Search for the cell housing the specified text and yield its (X, Y) center coordinate. 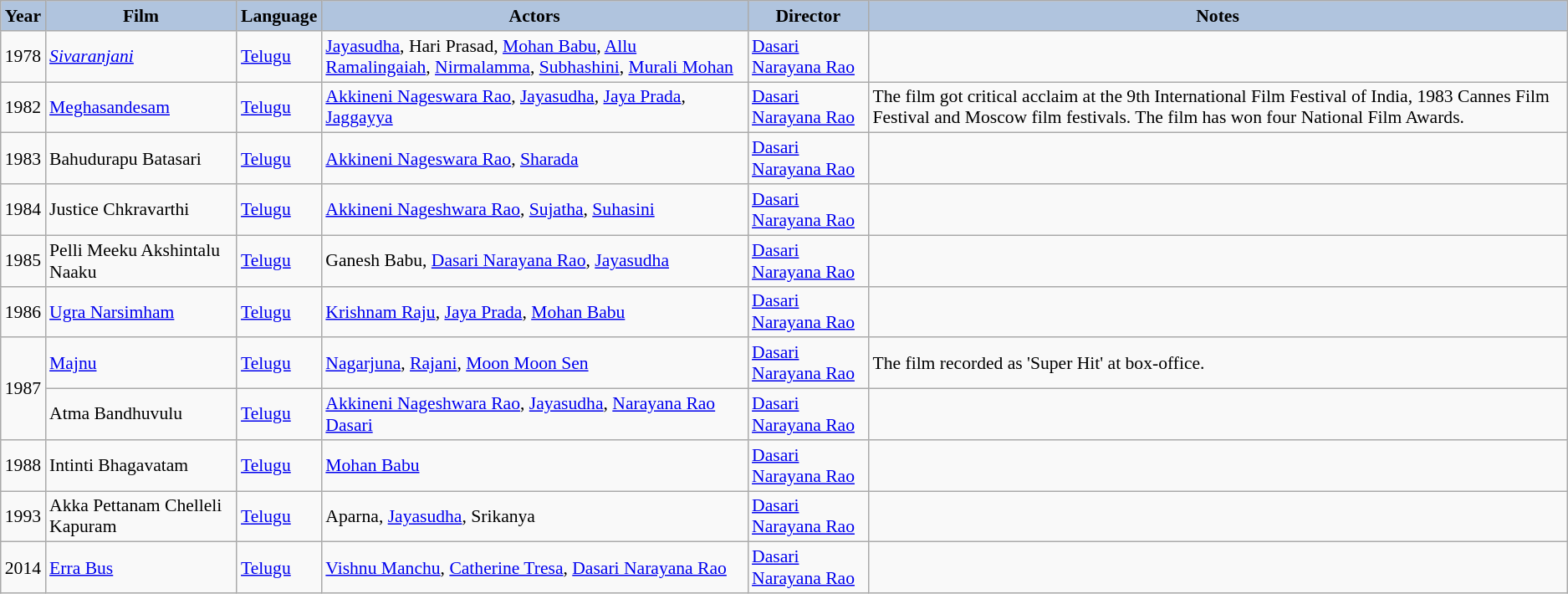
1987 (23, 389)
1988 (23, 465)
Erra Bus (140, 567)
Director (808, 16)
1985 (23, 261)
Akkineni Nageswara Rao, Sharada (534, 159)
1983 (23, 159)
Nagarjuna, Rajani, Moon Moon Sen (534, 363)
Vishnu Manchu, Catherine Tresa, Dasari Narayana Rao (534, 567)
Sivaranjani (140, 57)
The film recorded as 'Super Hit' at box-office. (1218, 363)
Ganesh Babu, Dasari Narayana Rao, Jayasudha (534, 261)
2014 (23, 567)
Akkineni Nageshwara Rao, Sujatha, Suhasini (534, 209)
Film (140, 16)
1982 (23, 107)
Intinti Bhagavatam (140, 465)
Majnu (140, 363)
1993 (23, 517)
Aparna, Jayasudha, Srikanya (534, 517)
Meghasandesam (140, 107)
Bahudurapu Batasari (140, 159)
1978 (23, 57)
1984 (23, 209)
Akkineni Nageshwara Rao, Jayasudha, Narayana Rao Dasari (534, 415)
Krishnam Raju, Jaya Prada, Mohan Babu (534, 311)
Ugra Narsimham (140, 311)
Atma Bandhuvulu (140, 415)
Jayasudha, Hari Prasad, Mohan Babu, Allu Ramalingaiah, Nirmalamma, Subhashini, Murali Mohan (534, 57)
Justice Chkravarthi (140, 209)
1986 (23, 311)
Language (279, 16)
Mohan Babu (534, 465)
Akkineni Nageswara Rao, Jayasudha, Jaya Prada, Jaggayya (534, 107)
Year (23, 16)
Akka Pettanam Chelleli Kapuram (140, 517)
Notes (1218, 16)
Pelli Meeku Akshintalu Naaku (140, 261)
Actors (534, 16)
